For the text-containing cell, return its midpoint in [X, Y] coordinate format. 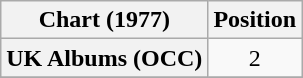
UK Albums (OCC) [104, 58]
Position [255, 20]
Chart (1977) [104, 20]
2 [255, 58]
